Locate the cell with the specified text and output its (x, y) center coordinate. 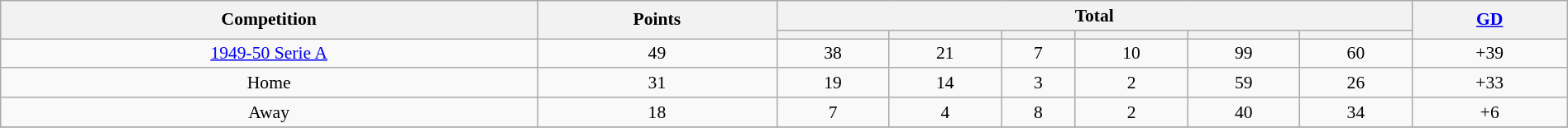
Home (270, 83)
10 (1131, 53)
99 (1244, 53)
+33 (1489, 83)
26 (1356, 83)
49 (657, 53)
Points (657, 20)
14 (945, 83)
59 (1244, 83)
1949-50 Serie A (270, 53)
+39 (1489, 53)
Competition (270, 20)
38 (833, 53)
Total (1094, 16)
8 (1039, 112)
GD (1489, 20)
18 (657, 112)
21 (945, 53)
60 (1356, 53)
4 (945, 112)
40 (1244, 112)
+6 (1489, 112)
Away (270, 112)
3 (1039, 83)
34 (1356, 112)
31 (657, 83)
19 (833, 83)
